Provide the (X, Y) coordinate of the cell's center where the given text is located.  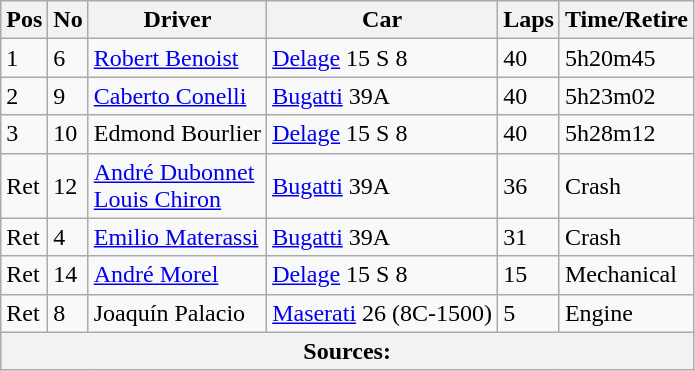
6 (68, 58)
Edmond Bourlier (177, 134)
Sources: (348, 351)
1 (24, 58)
Pos (24, 20)
André Morel (177, 275)
10 (68, 134)
15 (529, 275)
Robert Benoist (177, 58)
2 (24, 96)
No (68, 20)
12 (68, 186)
8 (68, 313)
Caberto Conelli (177, 96)
Maserati 26 (8C-1500) (382, 313)
5h23m02 (626, 96)
Driver (177, 20)
4 (68, 237)
36 (529, 186)
Emilio Materassi (177, 237)
Engine (626, 313)
Time/Retire (626, 20)
14 (68, 275)
5h28m12 (626, 134)
3 (24, 134)
5 (529, 313)
Joaquín Palacio (177, 313)
Laps (529, 20)
Mechanical (626, 275)
5h20m45 (626, 58)
André Dubonnet Louis Chiron (177, 186)
9 (68, 96)
31 (529, 237)
Car (382, 20)
